Return (x, y) of the center of cell containing provided text 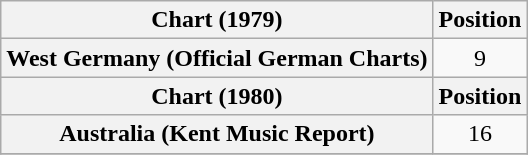
Chart (1980) (217, 96)
Chart (1979) (217, 20)
Australia (Kent Music Report) (217, 134)
9 (480, 58)
West Germany (Official German Charts) (217, 58)
16 (480, 134)
